Return the [X, Y] coordinate for the center point of the cell that contains the specified text.  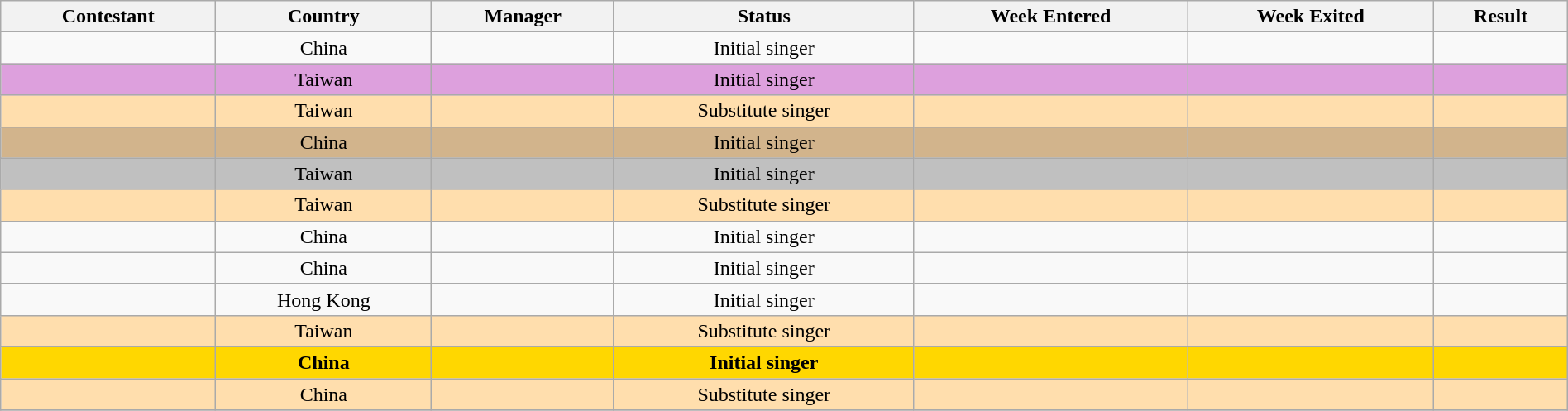
Week Entered [1050, 17]
Hong Kong [324, 299]
Contestant [108, 17]
Status [764, 17]
Country [324, 17]
Week Exited [1311, 17]
Result [1500, 17]
Manager [523, 17]
